Provide the (x, y) coordinate of the cell's center where the given text is located.  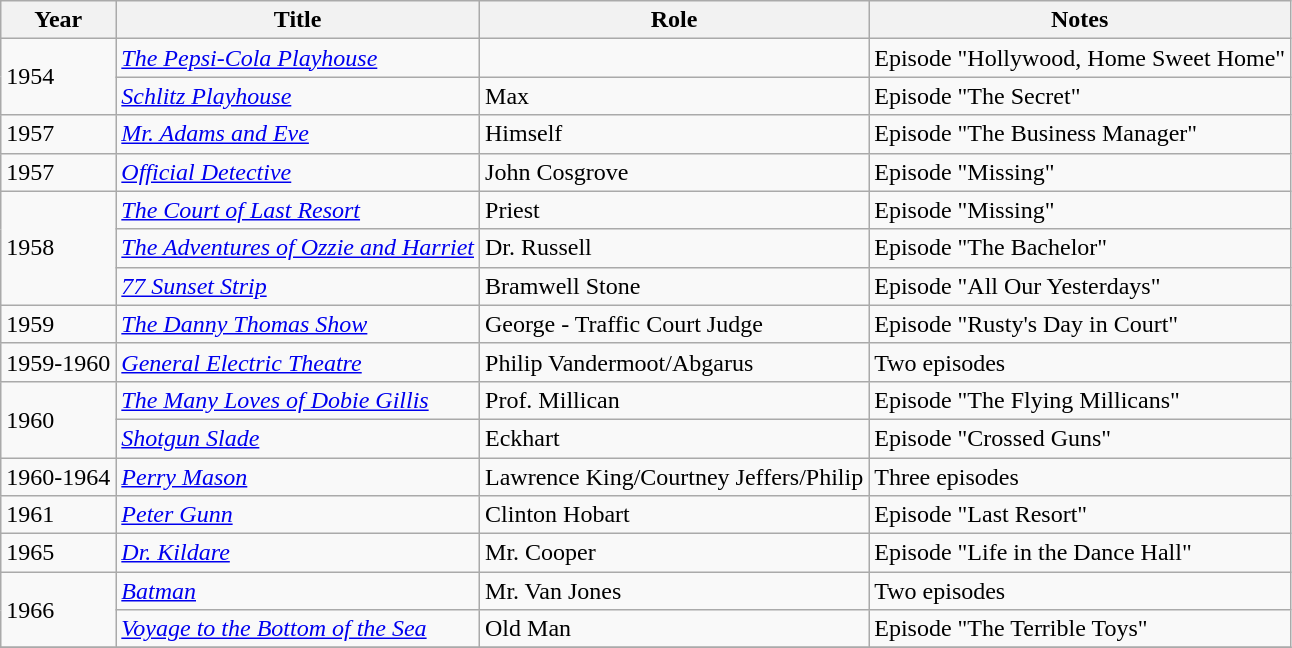
Episode "Last Resort" (1080, 515)
1966 (58, 610)
Episode "Rusty's Day in Court" (1080, 324)
Three episodes (1080, 477)
Episode "The Secret" (1080, 96)
Episode "All Our Yesterdays" (1080, 286)
Episode "Crossed Guns" (1080, 438)
1954 (58, 77)
Role (674, 20)
Bramwell Stone (674, 286)
The Danny Thomas Show (298, 324)
Title (298, 20)
The Adventures of Ozzie and Harriet (298, 248)
Official Detective (298, 172)
Episode "The Business Manager" (1080, 134)
Prof. Millican (674, 400)
1959-1960 (58, 362)
Voyage to the Bottom of the Sea (298, 629)
The Court of Last Resort (298, 210)
1960-1964 (58, 477)
Year (58, 20)
Max (674, 96)
Priest (674, 210)
Batman (298, 591)
John Cosgrove (674, 172)
Clinton Hobart (674, 515)
Mr. Cooper (674, 553)
Himself (674, 134)
1959 (58, 324)
Notes (1080, 20)
1961 (58, 515)
77 Sunset Strip (298, 286)
General Electric Theatre (298, 362)
The Many Loves of Dobie Gillis (298, 400)
Episode "The Flying Millicans" (1080, 400)
Shotgun Slade (298, 438)
Peter Gunn (298, 515)
Lawrence King/Courtney Jeffers/Philip (674, 477)
Schlitz Playhouse (298, 96)
Episode "Life in the Dance Hall" (1080, 553)
George - Traffic Court Judge (674, 324)
Episode "The Bachelor" (1080, 248)
Old Man (674, 629)
Mr. Van Jones (674, 591)
The Pepsi-Cola Playhouse (298, 58)
Dr. Russell (674, 248)
1958 (58, 248)
Perry Mason (298, 477)
Mr. Adams and Eve (298, 134)
1965 (58, 553)
Dr. Kildare (298, 553)
Episode "The Terrible Toys" (1080, 629)
Eckhart (674, 438)
Episode "Hollywood, Home Sweet Home" (1080, 58)
1960 (58, 419)
Philip Vandermoot/Abgarus (674, 362)
